Return the (X, Y) coordinate for the center point of the cell that contains the specified text.  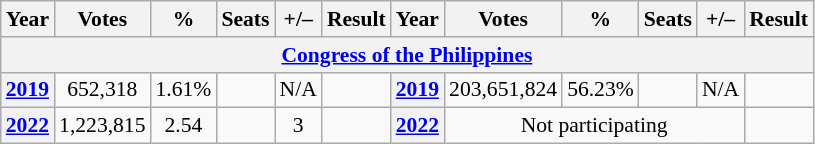
1,223,815 (102, 126)
203,651,824 (503, 90)
652,318 (102, 90)
1.61% (184, 90)
3 (298, 126)
2.54 (184, 126)
56.23% (600, 90)
Congress of the Philippines (407, 55)
Not participating (594, 126)
